Extract the [x, y] coordinate from the center of the cell holding the provided text.  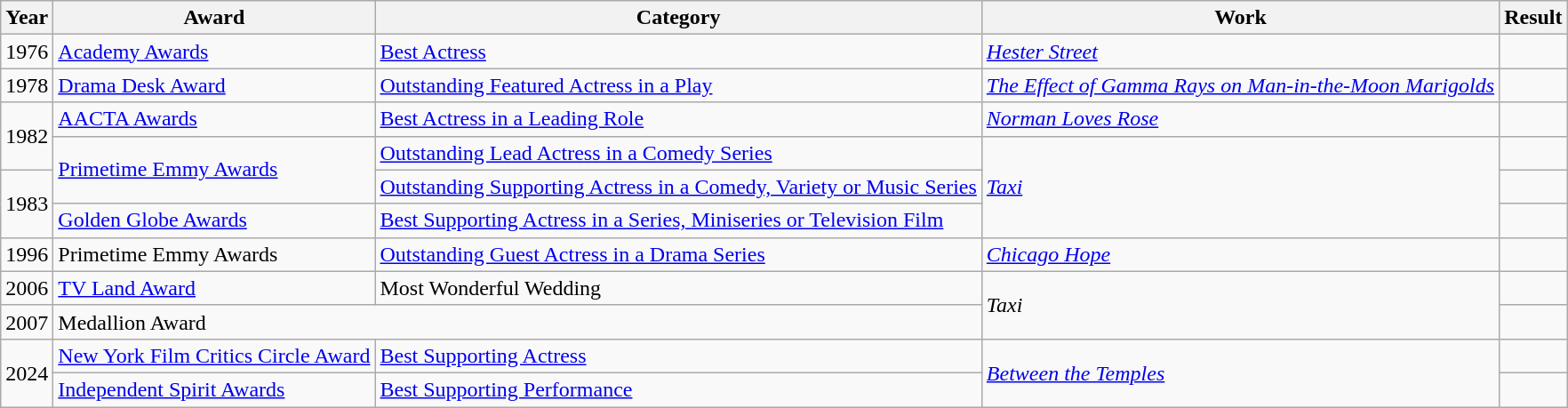
Award [214, 18]
Norman Loves Rose [1240, 119]
Result [1533, 18]
Outstanding Lead Actress in a Comedy Series [678, 153]
Chicago Hope [1240, 254]
Best Actress in a Leading Role [678, 119]
Outstanding Supporting Actress in a Comedy, Variety or Music Series [678, 187]
New York Film Critics Circle Award [214, 356]
1983 [27, 204]
Golden Globe Awards [214, 220]
The Effect of Gamma Rays on Man-in-the-Moon Marigolds [1240, 85]
Best Actress [678, 52]
Academy Awards [214, 52]
2007 [27, 322]
Outstanding Featured Actress in a Play [678, 85]
Work [1240, 18]
Best Supporting Actress in a Series, Miniseries or Television Film [678, 220]
Between the Temples [1240, 372]
Independent Spirit Awards [214, 389]
2024 [27, 372]
Medallion Award [517, 322]
Best Supporting Actress [678, 356]
Hester Street [1240, 52]
Outstanding Guest Actress in a Drama Series [678, 254]
Year [27, 18]
Category [678, 18]
Best Supporting Performance [678, 389]
1996 [27, 254]
2006 [27, 288]
Most Wonderful Wedding [678, 288]
1982 [27, 136]
1976 [27, 52]
1978 [27, 85]
Drama Desk Award [214, 85]
AACTA Awards [214, 119]
TV Land Award [214, 288]
